Locate the cell with the specified text and output its [x, y] center coordinate. 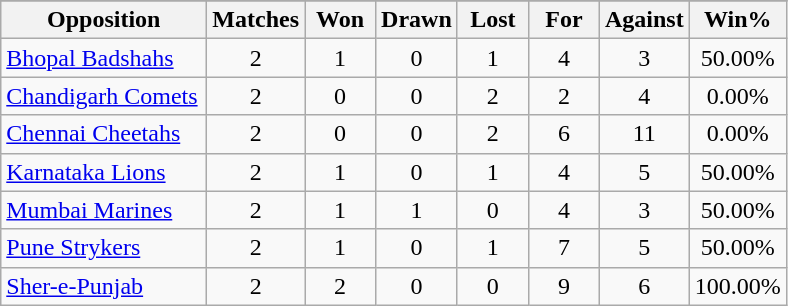
Matches [256, 20]
Bhopal Badshahs [104, 58]
Chandigarh Comets [104, 96]
Lost [492, 20]
Mumbai Marines [104, 210]
Drawn [417, 20]
Won [340, 20]
Sher-e-Punjab [104, 286]
11 [644, 134]
100.00% [738, 286]
For [564, 20]
Opposition [104, 20]
7 [564, 248]
Win% [738, 20]
9 [564, 286]
Chennai Cheetahs [104, 134]
Against [644, 20]
Karnataka Lions [104, 172]
Pune Strykers [104, 248]
